Scan for the cell matching the given text and deliver its (X, Y) coordinate at center. 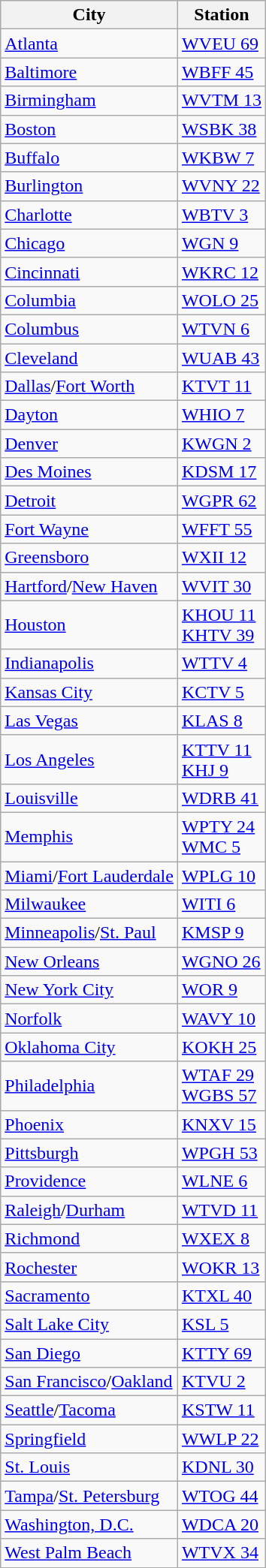
Burlington (89, 186)
KMSP 9 (221, 933)
New Orleans (89, 962)
WITI 6 (221, 904)
WXEX 8 (221, 1238)
Baltimore (89, 72)
WOR 9 (221, 990)
KTTV 11KHJ 9 (221, 760)
Oklahoma City (89, 1047)
WKRC 12 (221, 272)
Columbia (89, 300)
Chicago (89, 243)
Indianapolis (89, 664)
Minneapolis/St. Paul (89, 933)
KTVT 11 (221, 387)
WFFT 55 (221, 529)
KLAS 8 (221, 721)
KTXL 40 (221, 1296)
WTVX 34 (221, 1553)
St. Louis (89, 1467)
WTOG 44 (221, 1496)
KCTV 5 (221, 692)
KNXV 15 (221, 1124)
Denver (89, 444)
Des Moines (89, 472)
San Francisco/Oakland (89, 1382)
WTAF 29WGBS 57 (221, 1085)
Kansas City (89, 692)
Springfield (89, 1439)
KDNL 30 (221, 1467)
WVEU 69 (221, 44)
Columbus (89, 329)
KSTW 11 (221, 1410)
KTVU 2 (221, 1382)
Detroit (89, 501)
WOKR 13 (221, 1267)
WPTY 24WMC 5 (221, 836)
WGPR 62 (221, 501)
WPGH 53 (221, 1153)
Greensboro (89, 558)
WXII 12 (221, 558)
WKBW 7 (221, 158)
Raleigh/Durham (89, 1210)
Atlanta (89, 44)
WBFF 45 (221, 72)
City (89, 15)
WWLP 22 (221, 1439)
WOLO 25 (221, 300)
Station (221, 15)
KWGN 2 (221, 444)
Charlotte (89, 215)
WPLG 10 (221, 876)
Buffalo (89, 158)
Rochester (89, 1267)
KDSM 17 (221, 472)
Providence (89, 1181)
Phoenix (89, 1124)
San Diego (89, 1353)
Las Vegas (89, 721)
WLNE 6 (221, 1181)
WGNO 26 (221, 962)
WTVD 11 (221, 1210)
Houston (89, 624)
Louisville (89, 798)
Milwaukee (89, 904)
Birmingham (89, 101)
Tampa/St. Petersburg (89, 1496)
Seattle/Tacoma (89, 1410)
Cincinnati (89, 272)
KSL 5 (221, 1324)
KTTY 69 (221, 1353)
Miami/Fort Lauderdale (89, 876)
Cleveland (89, 358)
Los Angeles (89, 760)
WTTV 4 (221, 664)
Salt Lake City (89, 1324)
West Palm Beach (89, 1553)
WGN 9 (221, 243)
WTVN 6 (221, 329)
WAVY 10 (221, 1019)
Boston (89, 129)
Norfolk (89, 1019)
Pittsburgh (89, 1153)
WVIT 30 (221, 586)
Richmond (89, 1238)
KHOU 11KHTV 39 (221, 624)
WDRB 41 (221, 798)
WVTM 13 (221, 101)
Fort Wayne (89, 529)
WBTV 3 (221, 215)
Philadelphia (89, 1085)
WHIO 7 (221, 415)
New York City (89, 990)
WDCA 20 (221, 1524)
KOKH 25 (221, 1047)
Sacramento (89, 1296)
Dallas/Fort Worth (89, 387)
WUAB 43 (221, 358)
WVNY 22 (221, 186)
Memphis (89, 836)
Hartford/New Haven (89, 586)
Washington, D.C. (89, 1524)
WSBK 38 (221, 129)
Dayton (89, 415)
